Extract the (X, Y) coordinate from the center of the cell holding the provided text.  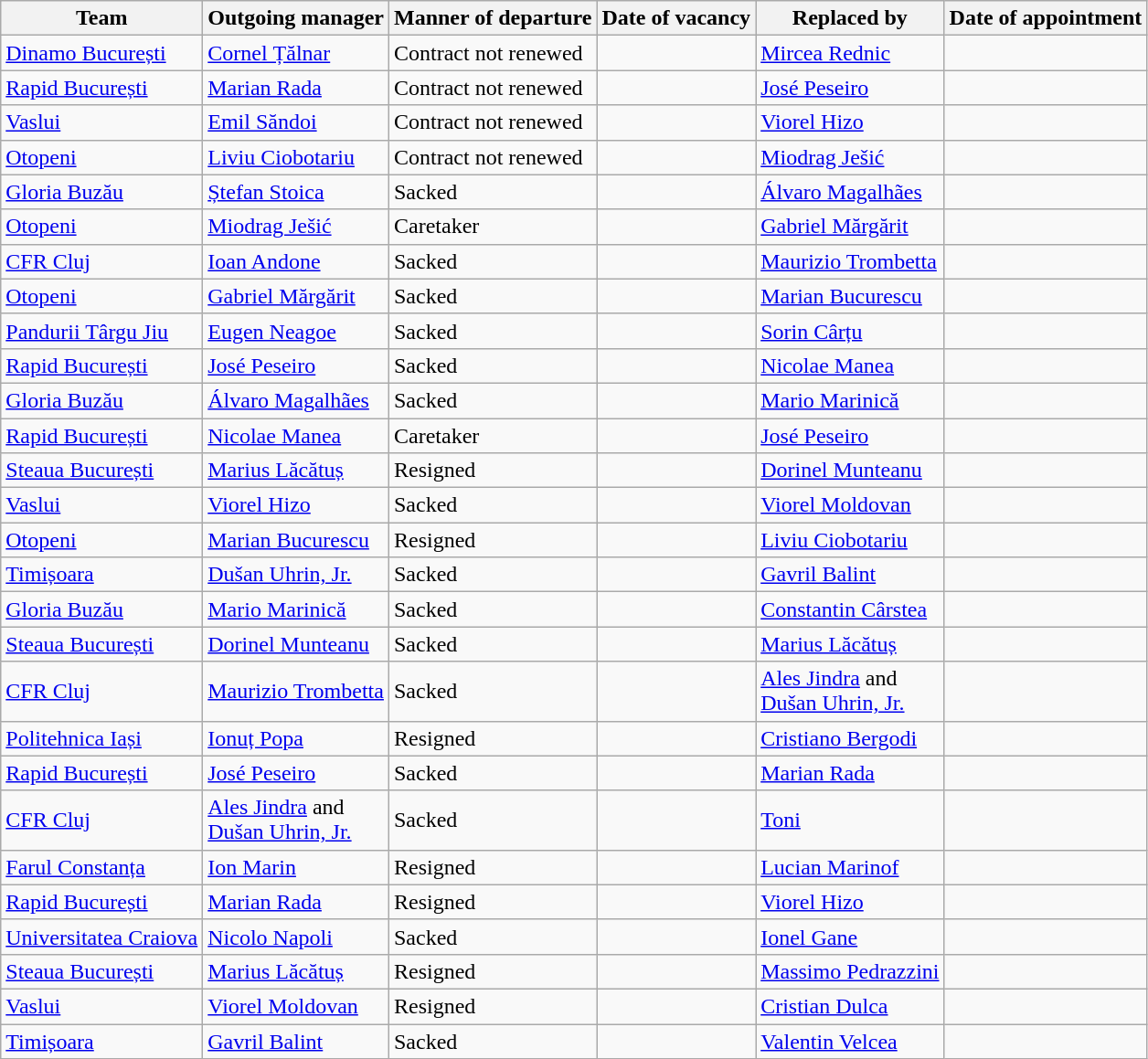
Farul Constanța (102, 867)
Universitatea Craiova (102, 937)
Manner of departure (492, 18)
Nicolo Napoli (296, 937)
Politehnica Iași (102, 738)
Massimo Pedrazzini (850, 971)
Constantin Cârstea (850, 609)
Date of appointment (1046, 18)
Valentin Velcea (850, 1041)
Cristiano Bergodi (850, 738)
Outgoing manager (296, 18)
Eugen Neagoe (296, 331)
Cornel Țălnar (296, 53)
Team (102, 18)
Emil Săndoi (296, 122)
Ioan Andone (296, 261)
Lucian Marinof (850, 867)
Replaced by (850, 18)
Ionuț Popa (296, 738)
Ștefan Stoica (296, 192)
Sorin Cârțu (850, 331)
Ion Marin (296, 867)
Mircea Rednic (850, 53)
Ionel Gane (850, 937)
Dušan Uhrin, Jr. (296, 575)
Toni (850, 821)
Pandurii Târgu Jiu (102, 331)
Cristian Dulca (850, 1006)
Date of vacancy (676, 18)
Dinamo București (102, 53)
